Determine the (x, y) coordinate at the center of the cell enclosing the given text.  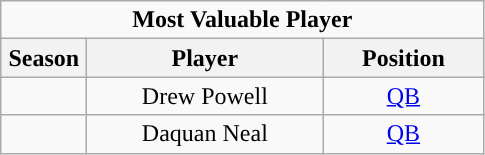
Position (404, 58)
Season (44, 58)
Player (205, 58)
Drew Powell (205, 96)
Daquan Neal (205, 134)
Most Valuable Player (242, 20)
